Extract the (X, Y) coordinate from the center of the cell holding the provided text.  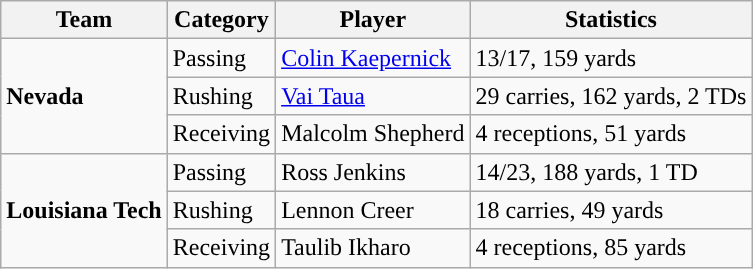
14/23, 188 yards, 1 TD (611, 172)
4 receptions, 85 yards (611, 248)
13/17, 159 yards (611, 58)
Player (373, 20)
Category (221, 20)
29 carries, 162 yards, 2 TDs (611, 96)
Team (84, 20)
Colin Kaepernick (373, 58)
Ross Jenkins (373, 172)
Nevada (84, 96)
Statistics (611, 20)
Vai Taua (373, 96)
Malcolm Shepherd (373, 134)
Louisiana Tech (84, 210)
18 carries, 49 yards (611, 210)
4 receptions, 51 yards (611, 134)
Lennon Creer (373, 210)
Taulib Ikharo (373, 248)
